Find where the given text appears and provide that cell's center as (X, Y) coordinate. 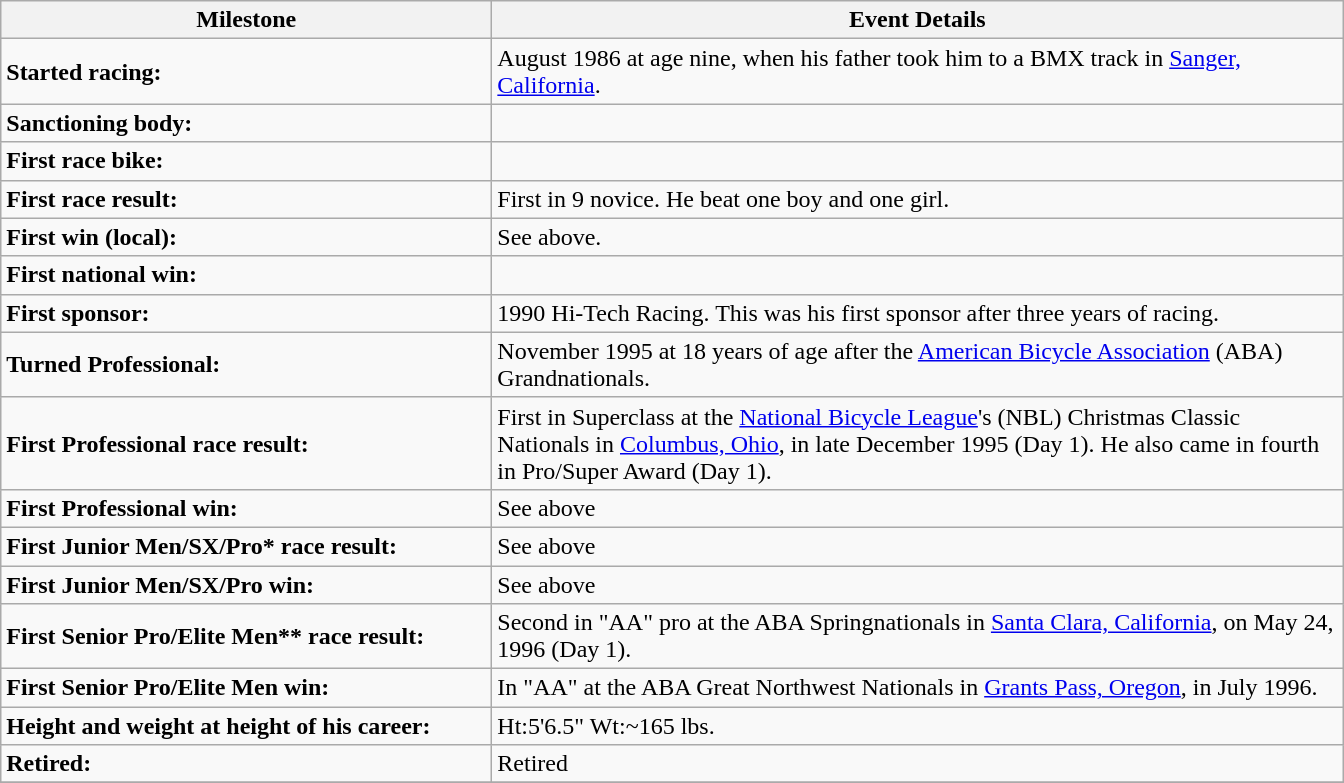
First sponsor: (246, 313)
Second in "AA" pro at the ABA Springnationals in Santa Clara, California, on May 24, 1996 (Day 1). (918, 636)
Sanctioning body: (246, 123)
Retired (918, 764)
Height and weight at height of his career: (246, 726)
1990 Hi-Tech Racing. This was his first sponsor after three years of racing. (918, 313)
Event Details (918, 20)
First in 9 novice. He beat one boy and one girl. (918, 199)
First Professional race result: (246, 443)
First Senior Pro/Elite Men win: (246, 688)
First Junior Men/SX/Pro win: (246, 585)
Milestone (246, 20)
First national win: (246, 275)
First Junior Men/SX/Pro* race result: (246, 546)
Started racing: (246, 72)
First race bike: (246, 161)
First Professional win: (246, 508)
In "AA" at the ABA Great Northwest Nationals in Grants Pass, Oregon, in July 1996. (918, 688)
Turned Professional: (246, 364)
See above. (918, 237)
Retired: (246, 764)
First Senior Pro/Elite Men** race result: (246, 636)
August 1986 at age nine, when his father took him to a BMX track in Sanger, California. (918, 72)
November 1995 at 18 years of age after the American Bicycle Association (ABA) Grandnationals. (918, 364)
Ht:5'6.5" Wt:~165 lbs. (918, 726)
First race result: (246, 199)
First win (local): (246, 237)
